Identify which cell holds the provided text, then report its (X, Y) central coordinate. 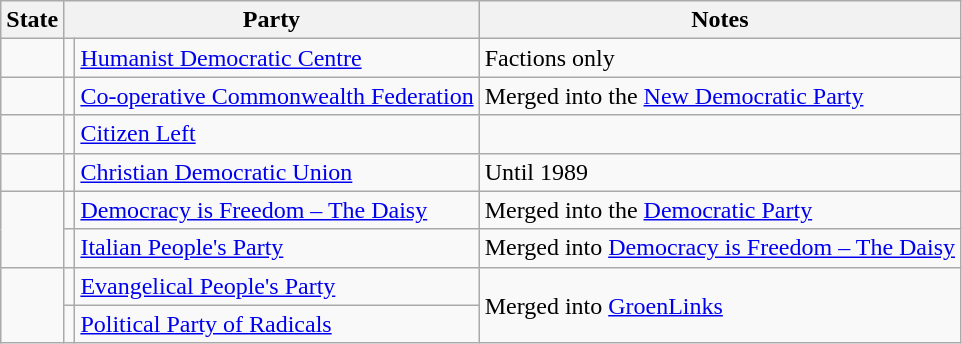
Humanist Democratic Centre (277, 58)
Notes (720, 20)
Merged into the Democratic Party (720, 210)
Citizen Left (277, 134)
Evangelical People's Party (277, 286)
Merged into GroenLinks (720, 305)
Until 1989 (720, 172)
Co-operative Commonwealth Federation (277, 96)
Democracy is Freedom – The Daisy (277, 210)
Factions only (720, 58)
Political Party of Radicals (277, 324)
Italian People's Party (277, 248)
State (32, 20)
Merged into the New Democratic Party (720, 96)
Merged into Democracy is Freedom – The Daisy (720, 248)
Party (272, 20)
Christian Democratic Union (277, 172)
